Scan for the cell matching the given text and deliver its [X, Y] coordinate at center. 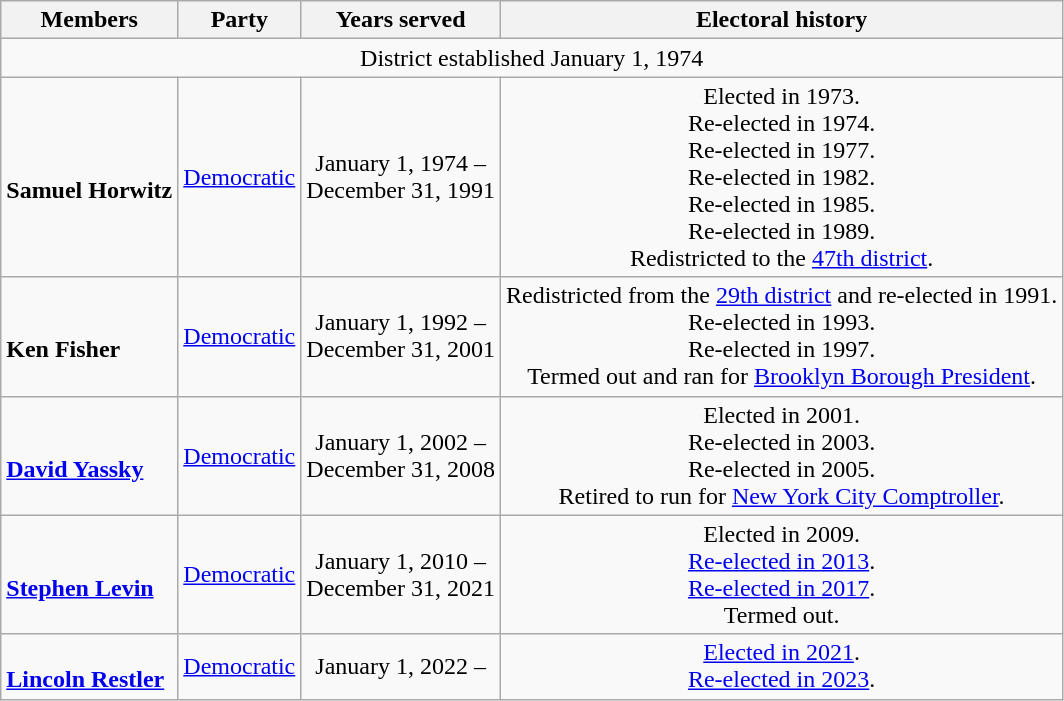
Stephen Levin [90, 574]
January 1, 2022 – [401, 666]
January 1, 1992 – December 31, 2001 [401, 336]
Lincoln Restler [90, 666]
Elected in 2009. Re-elected in 2013. Re-elected in 2017. Termed out. [781, 574]
January 1, 2010 – December 31, 2021 [401, 574]
Members [90, 20]
Party [240, 20]
Samuel Horwitz [90, 177]
January 1, 2002 – December 31, 2008 [401, 456]
David Yassky [90, 456]
Years served [401, 20]
Electoral history [781, 20]
January 1, 1974 – December 31, 1991 [401, 177]
District established January 1, 1974 [532, 58]
Ken Fisher [90, 336]
Elected in 2001. Re-elected in 2003. Re-elected in 2005. Retired to run for New York City Comptroller. [781, 456]
Elected in 2021. Re-elected in 2023. [781, 666]
